Search for the cell housing the specified text and yield its [X, Y] center coordinate. 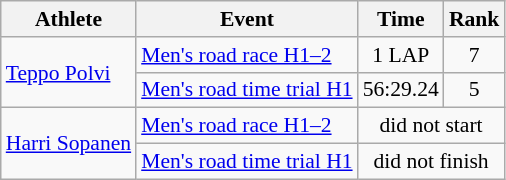
Athlete [68, 19]
5 [474, 90]
7 [474, 55]
did not start [432, 126]
Time [401, 19]
Harri Sopanen [68, 144]
Event [246, 19]
Rank [474, 19]
1 LAP [401, 55]
did not finish [432, 162]
Teppo Polvi [68, 72]
56:29.24 [401, 90]
